Return the (x, y) coordinate for the center point of the cell that contains the specified text.  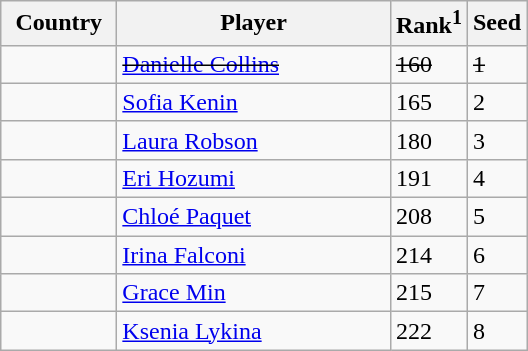
Laura Robson (254, 140)
1 (496, 64)
Ksenia Lykina (254, 331)
7 (496, 293)
Eri Hozumi (254, 178)
Danielle Collins (254, 64)
Rank1 (428, 24)
6 (496, 255)
Irina Falconi (254, 255)
Chloé Paquet (254, 217)
180 (428, 140)
165 (428, 102)
5 (496, 217)
222 (428, 331)
214 (428, 255)
208 (428, 217)
Player (254, 24)
Country (59, 24)
160 (428, 64)
Grace Min (254, 293)
2 (496, 102)
4 (496, 178)
191 (428, 178)
Sofia Kenin (254, 102)
215 (428, 293)
3 (496, 140)
Seed (496, 24)
8 (496, 331)
